Search for the cell housing the specified text and yield its [X, Y] center coordinate. 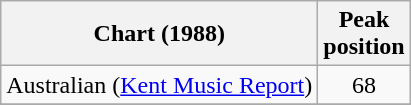
Australian (Kent Music Report) [160, 85]
Peakposition [364, 34]
Chart (1988) [160, 34]
68 [364, 85]
